Output the [x, y] coordinate of the center of the cell containing the given text.  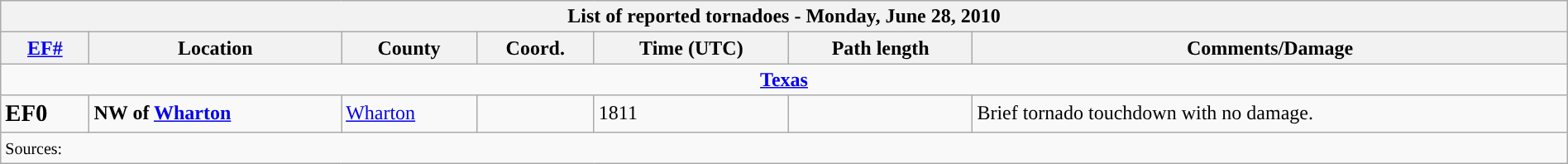
Path length [881, 48]
EF0 [45, 113]
Brief tornado touchdown with no damage. [1270, 113]
EF# [45, 48]
Wharton [409, 113]
NW of Wharton [215, 113]
1811 [691, 113]
County [409, 48]
Comments/Damage [1270, 48]
Time (UTC) [691, 48]
Sources: [784, 147]
List of reported tornadoes - Monday, June 28, 2010 [784, 17]
Texas [784, 80]
Coord. [535, 48]
Location [215, 48]
